Provide the (X, Y) coordinate of the cell's center where the given text is located.  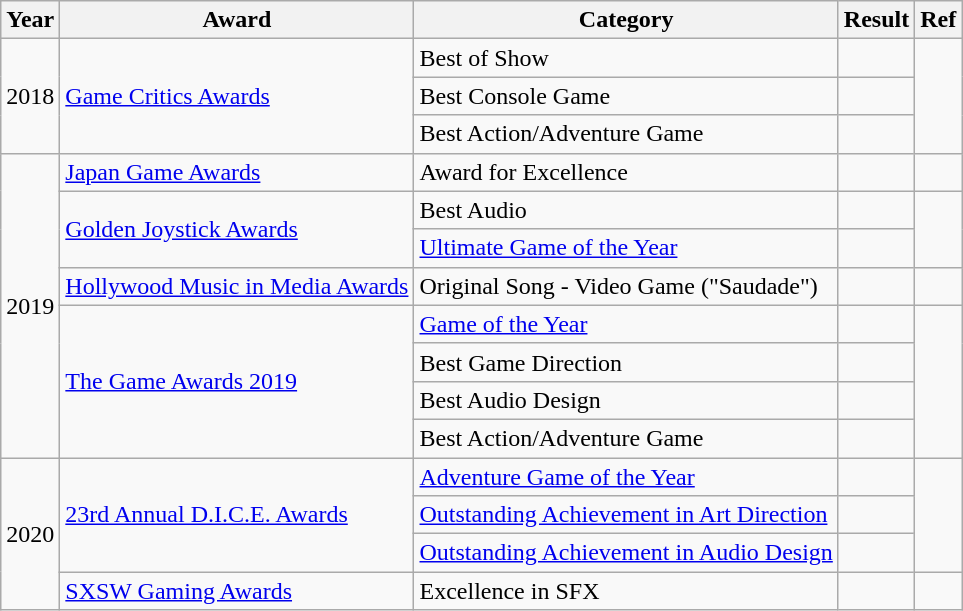
Best Audio Design (626, 400)
Original Song - Video Game ("Saudade") (626, 286)
Best of Show (626, 58)
2020 (30, 534)
Golden Joystick Awards (237, 229)
2018 (30, 96)
2019 (30, 305)
Ref (938, 20)
Award for Excellence (626, 172)
Best Audio (626, 210)
Adventure Game of the Year (626, 477)
Outstanding Achievement in Art Direction (626, 515)
Ultimate Game of the Year (626, 248)
Excellence in SFX (626, 591)
Result (876, 20)
Best Console Game (626, 96)
Award (237, 20)
Category (626, 20)
23rd Annual D.I.C.E. Awards (237, 515)
Best Game Direction (626, 362)
Year (30, 20)
Outstanding Achievement in Audio Design (626, 553)
The Game Awards 2019 (237, 381)
Hollywood Music in Media Awards (237, 286)
Game of the Year (626, 324)
Japan Game Awards (237, 172)
SXSW Gaming Awards (237, 591)
Game Critics Awards (237, 96)
